Scan for the cell matching the given text and deliver its (x, y) coordinate at center. 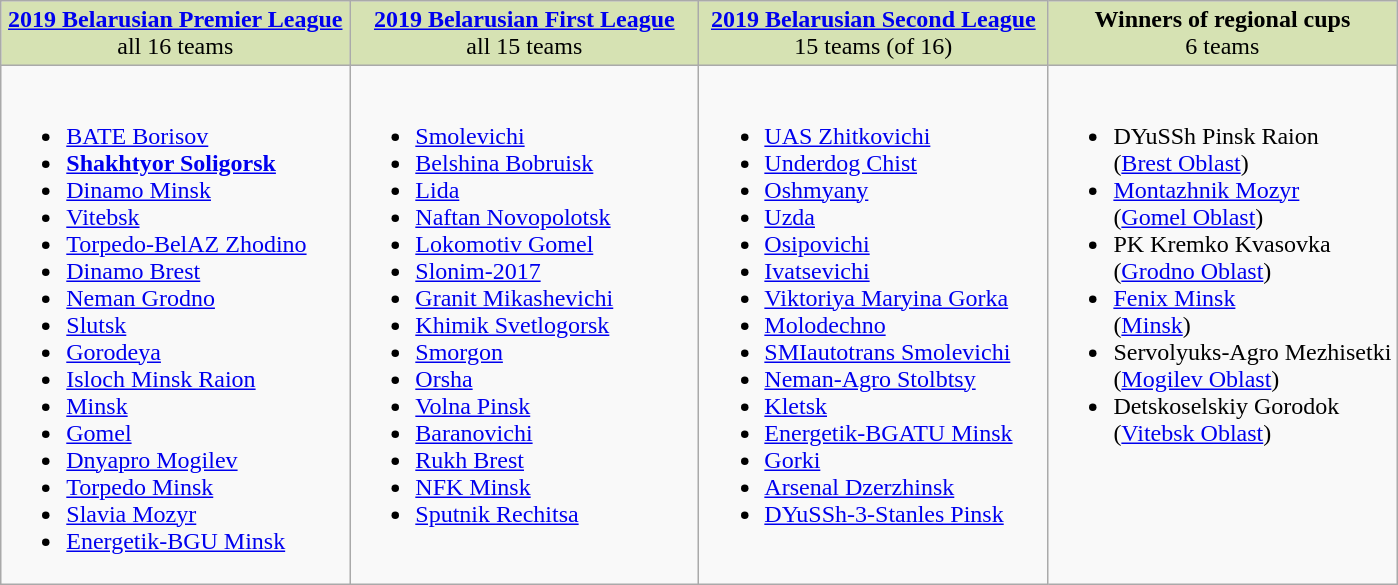
2019 Belarusian First Leagueall 15 teams (524, 34)
2019 Belarusian Premier Leagueall 16 teams (176, 34)
Winners of regional cups6 teams (1222, 34)
2019 Belarusian Second League15 teams (of 16) (874, 34)
